Identify which cell holds the provided text, then report its [x, y] central coordinate. 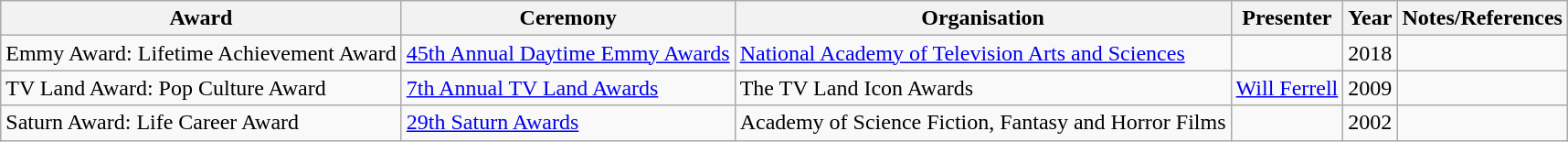
Award [201, 18]
Year [1371, 18]
Will Ferrell [1287, 88]
29th Saturn Awards [568, 123]
TV Land Award: Pop Culture Award [201, 88]
Ceremony [568, 18]
7th Annual TV Land Awards [568, 88]
Emmy Award: Lifetime Achievement Award [201, 53]
Academy of Science Fiction, Fantasy and Horror Films [983, 123]
Notes/References [1482, 18]
2018 [1371, 53]
2009 [1371, 88]
Organisation [983, 18]
Saturn Award: Life Career Award [201, 123]
2002 [1371, 123]
45th Annual Daytime Emmy Awards [568, 53]
National Academy of Television Arts and Sciences [983, 53]
Presenter [1287, 18]
The TV Land Icon Awards [983, 88]
